Identify which cell holds the provided text, then report its (X, Y) central coordinate. 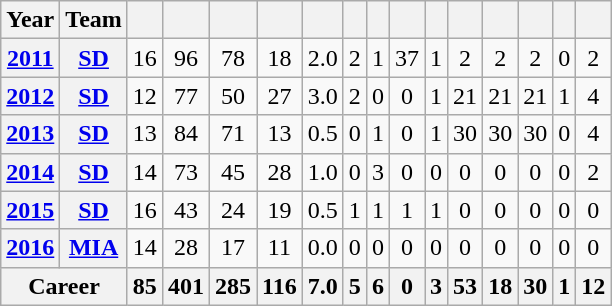
85 (144, 286)
2016 (30, 248)
6 (378, 286)
2.0 (322, 58)
96 (186, 58)
MIA (94, 248)
3.0 (322, 96)
116 (280, 286)
17 (232, 248)
2015 (30, 210)
5 (354, 286)
2011 (30, 58)
Team (94, 20)
71 (232, 134)
19 (280, 210)
Career (64, 286)
77 (186, 96)
401 (186, 286)
45 (232, 172)
37 (406, 58)
84 (186, 134)
50 (232, 96)
Year (30, 20)
78 (232, 58)
53 (466, 286)
27 (280, 96)
2013 (30, 134)
2012 (30, 96)
24 (232, 210)
43 (186, 210)
7.0 (322, 286)
1.0 (322, 172)
73 (186, 172)
0.0 (322, 248)
285 (232, 286)
2014 (30, 172)
11 (280, 248)
